Find where the given text appears and provide that cell's center as [x, y] coordinate. 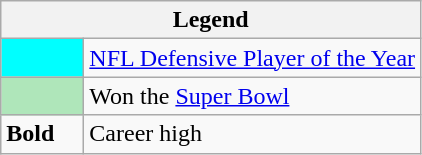
Career high [252, 134]
Bold [42, 134]
Legend [211, 20]
NFL Defensive Player of the Year [252, 58]
Won the Super Bowl [252, 96]
